Output the (x, y) coordinate of the center of the cell containing the given text.  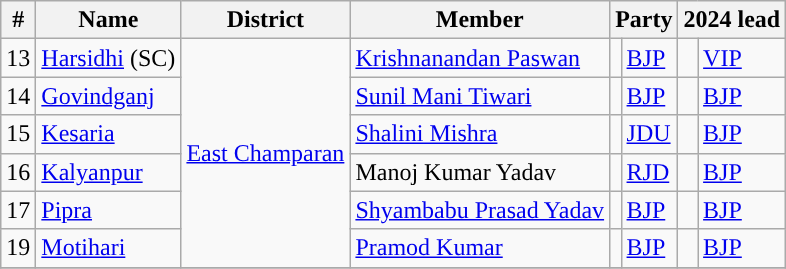
Sunil Mani Tiwari (480, 96)
Kalyanpur (108, 172)
Harsidhi (SC) (108, 58)
Shyambabu Prasad Yadav (480, 210)
East Champaran (266, 153)
Manoj Kumar Yadav (480, 172)
RJD (650, 172)
District (266, 20)
Govindganj (108, 96)
Shalini Mishra (480, 134)
15 (18, 134)
JDU (650, 134)
14 (18, 96)
Member (480, 20)
Name (108, 20)
Krishnanandan Paswan (480, 58)
# (18, 20)
Party (644, 20)
Motihari (108, 248)
VIP (742, 58)
2024 lead (732, 20)
16 (18, 172)
17 (18, 210)
Pramod Kumar (480, 248)
Pipra (108, 210)
Kesaria (108, 134)
13 (18, 58)
19 (18, 248)
